Return the (x, y) coordinate for the center point of the cell that contains the specified text.  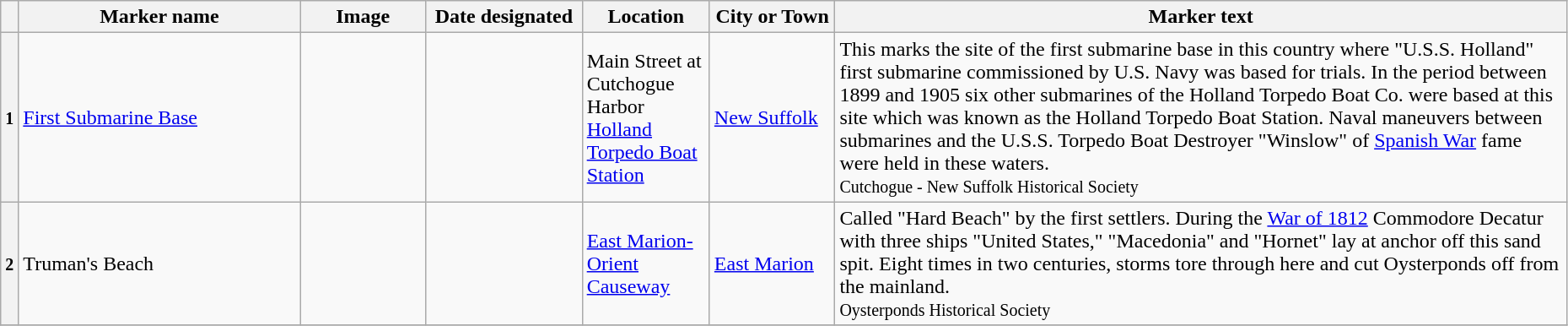
Marker name (159, 17)
First Submarine Base (159, 117)
Image (363, 17)
New Suffolk (773, 117)
1 (10, 117)
East Marion (773, 264)
City or Town (773, 17)
2 (10, 264)
Marker text (1201, 17)
Main Street at Cutchogue Harbor Holland Torpedo Boat Station (646, 117)
East Marion-Orient Causeway (646, 264)
Date designated (504, 17)
Truman's Beach (159, 264)
Location (646, 17)
